Locate the cell with the specified text and output its [X, Y] center coordinate. 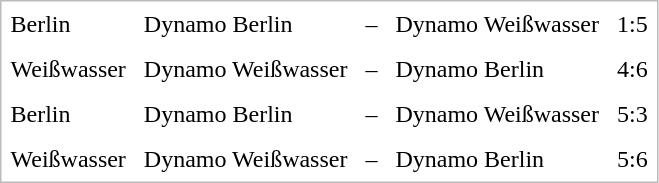
1:5 [632, 24]
5:6 [632, 158]
5:3 [632, 114]
4:6 [632, 68]
